Search for the cell housing the specified text and yield its [X, Y] center coordinate. 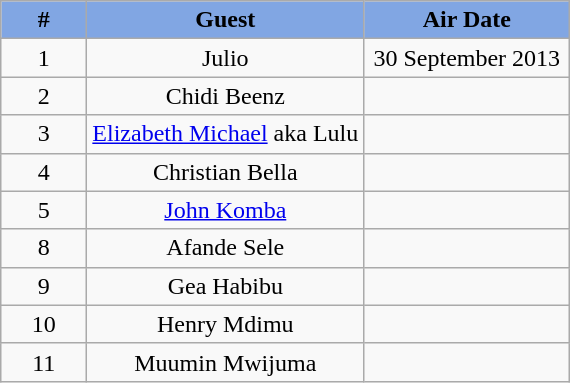
Henry Mdimu [226, 324]
8 [44, 248]
# [44, 20]
Air Date [467, 20]
1 [44, 58]
Christian Bella [226, 172]
11 [44, 362]
Julio [226, 58]
3 [44, 134]
10 [44, 324]
Muumin Mwijuma [226, 362]
Gea Habibu [226, 286]
4 [44, 172]
5 [44, 210]
Chidi Beenz [226, 96]
John Komba [226, 210]
2 [44, 96]
Afande Sele [226, 248]
9 [44, 286]
Guest [226, 20]
30 September 2013 [467, 58]
Elizabeth Michael aka Lulu [226, 134]
